Capture the cell that displays the provided text and extract its [x, y] central coordinate. 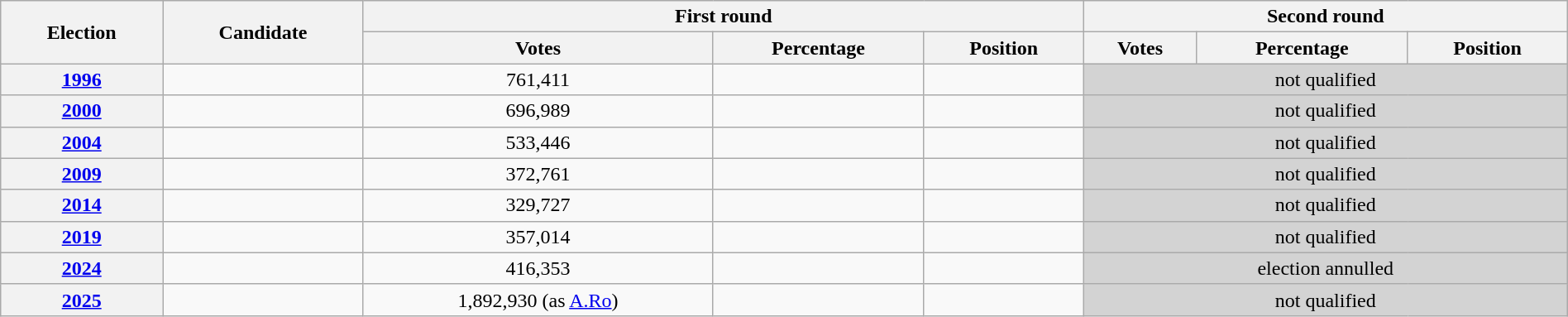
2000 [82, 111]
329,727 [538, 205]
2019 [82, 237]
2024 [82, 268]
2014 [82, 205]
696,989 [538, 111]
357,014 [538, 237]
416,353 [538, 268]
Candidate [263, 32]
533,446 [538, 142]
Second round [1325, 17]
election annulled [1325, 268]
1,892,930 (as A.Ro) [538, 300]
First round [723, 17]
2009 [82, 174]
1996 [82, 79]
2004 [82, 142]
761,411 [538, 79]
Election [82, 32]
2025 [82, 300]
372,761 [538, 174]
